Capture the cell that displays the provided text and extract its (x, y) central coordinate. 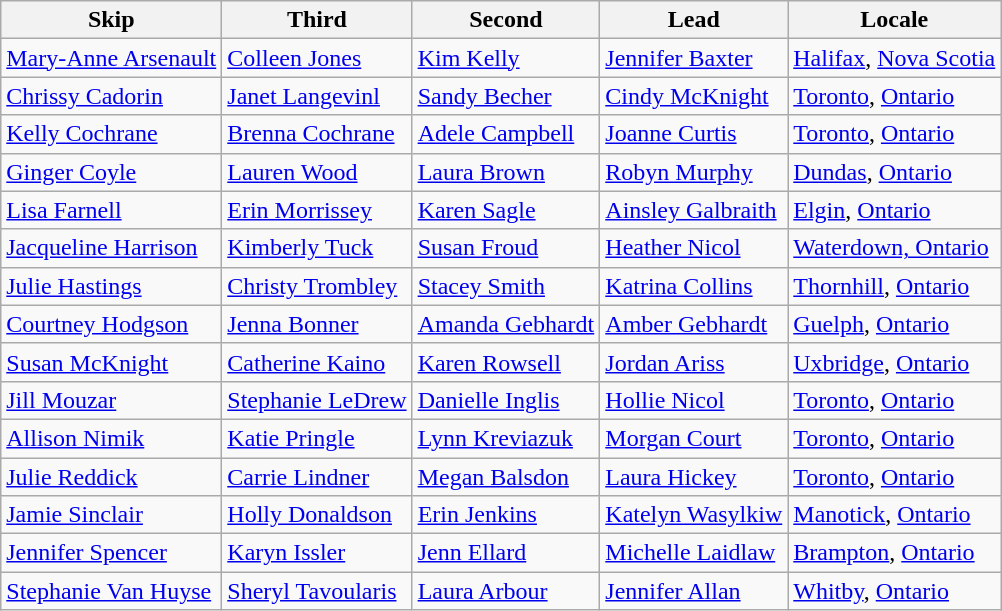
Guelph, Ontario (894, 324)
Catherine Kaino (317, 362)
Colleen Jones (317, 58)
Megan Balsdon (506, 477)
Karen Sagle (506, 210)
Kim Kelly (506, 58)
Holly Donaldson (317, 515)
Lynn Kreviazuk (506, 438)
Kelly Cochrane (112, 134)
Sheryl Tavoularis (317, 591)
Erin Morrissey (317, 210)
Dundas, Ontario (894, 172)
Erin Jenkins (506, 515)
Whitby, Ontario (894, 591)
Christy Trombley (317, 286)
Julie Hastings (112, 286)
Robyn Murphy (694, 172)
Julie Reddick (112, 477)
Katelyn Wasylkiw (694, 515)
Cindy McKnight (694, 96)
Jordan Ariss (694, 362)
Janet Langevinl (317, 96)
Locale (894, 20)
Jamie Sinclair (112, 515)
Stephanie LeDrew (317, 400)
Katrina Collins (694, 286)
Hollie Nicol (694, 400)
Laura Hickey (694, 477)
Second (506, 20)
Manotick, Ontario (894, 515)
Karen Rowsell (506, 362)
Sandy Becher (506, 96)
Brenna Cochrane (317, 134)
Susan Froud (506, 248)
Jenn Ellard (506, 553)
Mary-Anne Arsenault (112, 58)
Jennifer Allan (694, 591)
Laura Brown (506, 172)
Thornhill, Ontario (894, 286)
Courtney Hodgson (112, 324)
Katie Pringle (317, 438)
Ginger Coyle (112, 172)
Halifax, Nova Scotia (894, 58)
Carrie Lindner (317, 477)
Jacqueline Harrison (112, 248)
Third (317, 20)
Lauren Wood (317, 172)
Lisa Farnell (112, 210)
Jennifer Spencer (112, 553)
Brampton, Ontario (894, 553)
Allison Nimik (112, 438)
Chrissy Cadorin (112, 96)
Stacey Smith (506, 286)
Susan McKnight (112, 362)
Ainsley Galbraith (694, 210)
Jill Mouzar (112, 400)
Lead (694, 20)
Danielle Inglis (506, 400)
Kimberly Tuck (317, 248)
Karyn Issler (317, 553)
Joanne Curtis (694, 134)
Jennifer Baxter (694, 58)
Laura Arbour (506, 591)
Amanda Gebhardt (506, 324)
Michelle Laidlaw (694, 553)
Jenna Bonner (317, 324)
Morgan Court (694, 438)
Waterdown, Ontario (894, 248)
Stephanie Van Huyse (112, 591)
Amber Gebhardt (694, 324)
Adele Campbell (506, 134)
Heather Nicol (694, 248)
Skip (112, 20)
Uxbridge, Ontario (894, 362)
Elgin, Ontario (894, 210)
